Search for the cell housing the specified text and yield its (X, Y) center coordinate. 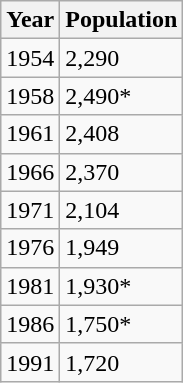
1,720 (122, 362)
1991 (30, 362)
2,370 (122, 172)
1,949 (122, 248)
2,290 (122, 58)
1976 (30, 248)
1954 (30, 58)
1971 (30, 210)
1961 (30, 134)
1966 (30, 172)
1981 (30, 286)
Population (122, 20)
2,408 (122, 134)
2,490* (122, 96)
1,930* (122, 286)
1986 (30, 324)
Year (30, 20)
1958 (30, 96)
1,750* (122, 324)
2,104 (122, 210)
